Search for the cell housing the specified text and yield its (x, y) center coordinate. 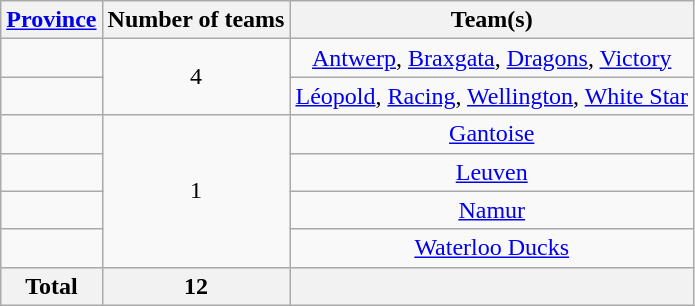
Number of teams (196, 20)
Léopold, Racing, Wellington, White Star (492, 96)
1 (196, 191)
Leuven (492, 172)
Province (52, 20)
Waterloo Ducks (492, 248)
4 (196, 77)
Gantoise (492, 134)
Namur (492, 210)
Team(s) (492, 20)
Antwerp, Braxgata, Dragons, Victory (492, 58)
12 (196, 286)
Total (52, 286)
